Return [X, Y] of the center of cell containing provided text 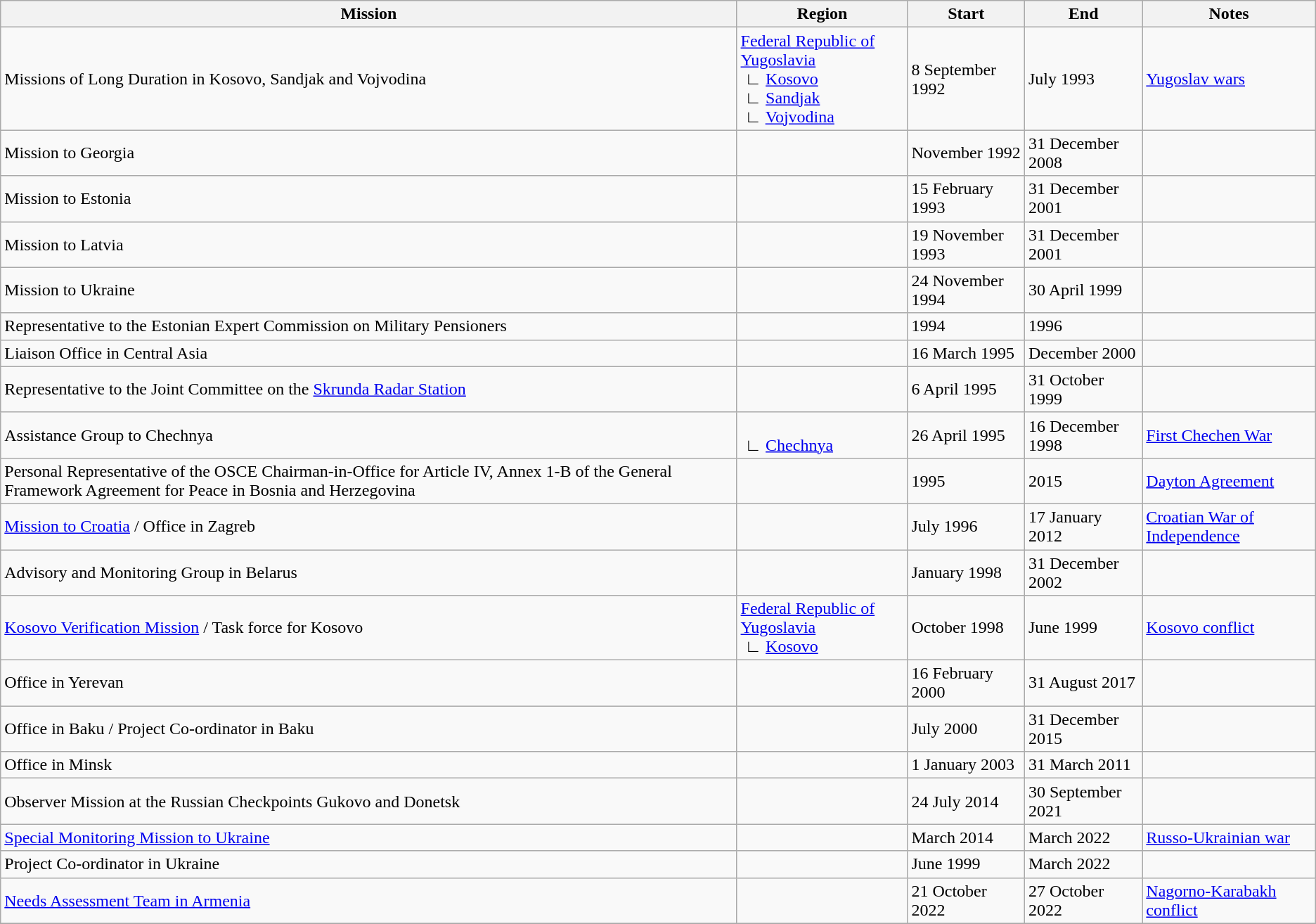
Observer Mission at the Russian Checkpoints Gukovo and Donetsk [368, 802]
30 April 1999 [1083, 290]
End [1083, 14]
Mission to Georgia [368, 153]
Kosovo Verification Mission / Task force for Kosovo [368, 628]
24 November 1994 [966, 290]
16 December 1998 [1083, 435]
Missions of Long Duration in Kosovo, Sandjak and Vojvodina [368, 79]
First Chechen War [1229, 435]
Project Co-ordinator in Ukraine [368, 864]
Needs Assessment Team in Armenia [368, 900]
December 2000 [1083, 353]
Mission to Estonia [368, 198]
Special Monitoring Mission to Ukraine [368, 838]
Representative to the Estonian Expert Commission on Military Pensioners [368, 326]
Office in Baku / Project Co-ordinator in Baku [368, 729]
July 1996 [966, 526]
Notes [1229, 14]
Dayton Agreement [1229, 481]
16 March 1995 [966, 353]
Advisory and Monitoring Group in Belarus [368, 572]
Representative to the Joint Committee on the Skrunda Radar Station [368, 390]
31 December 2008 [1083, 153]
31 December 2002 [1083, 572]
Assistance Group to Chechnya [368, 435]
17 January 2012 [1083, 526]
November 1992 [966, 153]
31 March 2011 [1083, 765]
Nagorno-Karabakh conflict [1229, 900]
1994 [966, 326]
January 1998 [966, 572]
Croatian War of Independence [1229, 526]
Mission [368, 14]
31 December 2015 [1083, 729]
15 February 1993 [966, 198]
24 July 2014 [966, 802]
6 April 1995 [966, 390]
Office in Yerevan [368, 684]
October 1998 [966, 628]
8 September 1992 [966, 79]
Mission to Croatia / Office in Zagreb [368, 526]
1996 [1083, 326]
1995 [966, 481]
July 2000 [966, 729]
1 January 2003 [966, 765]
30 September 2021 [1083, 802]
Mission to Latvia [368, 245]
Kosovo conflict [1229, 628]
16 February 2000 [966, 684]
19 November 1993 [966, 245]
Federal Republic of Yugoslavia ∟ Kosovo ∟ Sandjak ∟ Vojvodina [822, 79]
Russo-Ukrainian war [1229, 838]
27 October 2022 [1083, 900]
Region [822, 14]
21 October 2022 [966, 900]
26 April 1995 [966, 435]
Liaison Office in Central Asia [368, 353]
∟ Chechnya [822, 435]
2015 [1083, 481]
31 October 1999 [1083, 390]
Yugoslav wars [1229, 79]
Mission to Ukraine [368, 290]
March 2014 [966, 838]
July 1993 [1083, 79]
Start [966, 14]
31 August 2017 [1083, 684]
Federal Republic of Yugoslavia ∟ Kosovo [822, 628]
Office in Minsk [368, 765]
